Scan for the cell matching the given text and deliver its (x, y) coordinate at center. 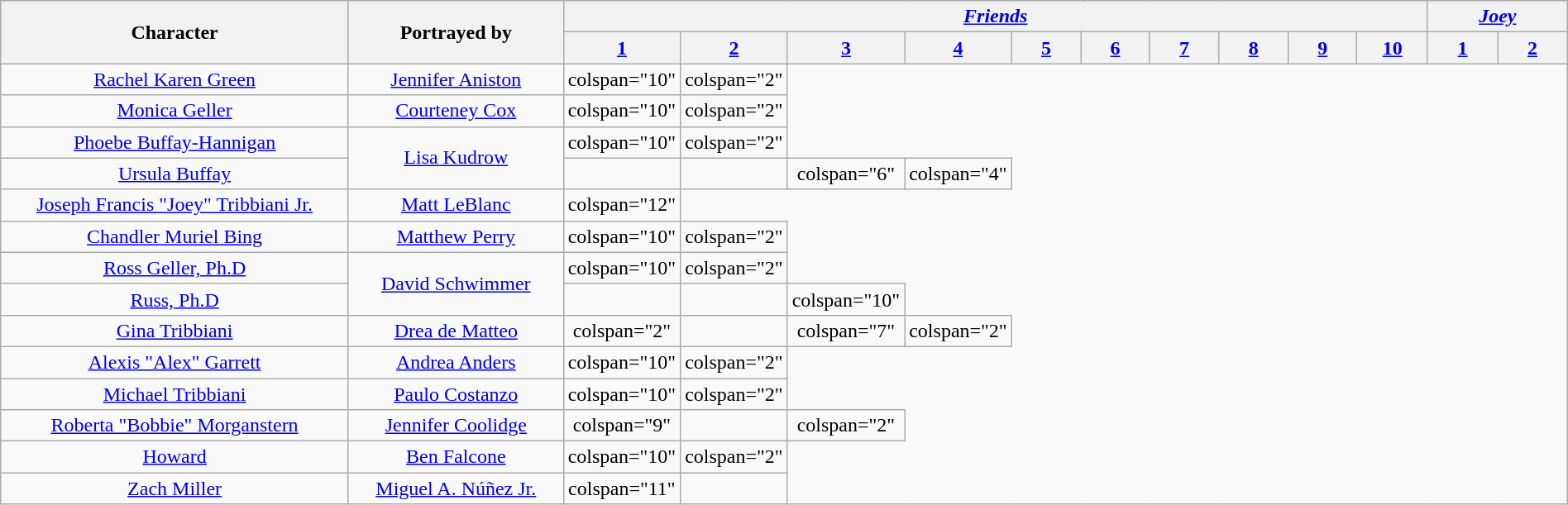
Ursula Buffay (175, 174)
Friends (996, 17)
Jennifer Coolidge (456, 426)
6 (1116, 48)
Joey (1497, 17)
colspan="12" (622, 205)
Alexis "Alex" Garrett (175, 362)
Jennifer Aniston (456, 79)
David Schwimmer (456, 283)
Chandler Muriel Bing (175, 236)
Matthew Perry (456, 236)
Zach Miller (175, 488)
colspan="7" (846, 331)
5 (1046, 48)
Ross Geller, Ph.D (175, 268)
Phoebe Buffay-Hannigan (175, 142)
Russ, Ph.D (175, 299)
Lisa Kudrow (456, 158)
Michael Tribbiani (175, 394)
colspan="11" (622, 488)
Joseph Francis "Joey" Tribbiani Jr. (175, 205)
colspan="6" (846, 174)
Matt LeBlanc (456, 205)
8 (1254, 48)
Andrea Anders (456, 362)
10 (1393, 48)
Ben Falcone (456, 457)
Character (175, 32)
colspan="4" (958, 174)
9 (1322, 48)
7 (1184, 48)
Miguel A. Núñez Jr. (456, 488)
Courteney Cox (456, 111)
Roberta "Bobbie" Morganstern (175, 426)
colspan="9" (622, 426)
Paulo Costanzo (456, 394)
Howard (175, 457)
Monica Geller (175, 111)
Gina Tribbiani (175, 331)
4 (958, 48)
Drea de Matteo (456, 331)
Portrayed by (456, 32)
3 (846, 48)
Rachel Karen Green (175, 79)
